Identify which cell holds the provided text, then report its (X, Y) central coordinate. 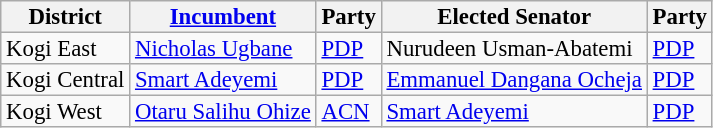
Emmanuel Dangana Ocheja (514, 80)
District (66, 17)
Elected Senator (514, 17)
ACN (348, 112)
Kogi East (66, 49)
Otaru Salihu Ohize (223, 112)
Incumbent (223, 17)
Kogi West (66, 112)
Kogi Central (66, 80)
Nicholas Ugbane (223, 49)
Nurudeen Usman-Abatemi (514, 49)
